Return the [X, Y] coordinate for the center point of the cell that contains the specified text.  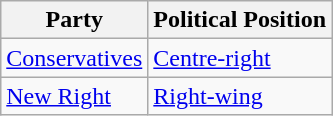
New Right [74, 96]
Right-wing [240, 96]
Conservatives [74, 58]
Party [74, 20]
Political Position [240, 20]
Centre-right [240, 58]
